Provide the [x, y] coordinate of the cell's center where the given text is located.  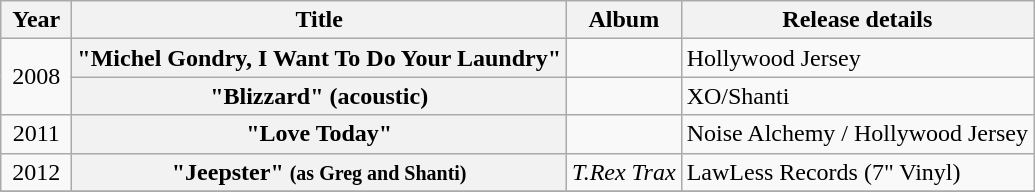
Release details [857, 20]
Hollywood Jersey [857, 58]
T.Rex Trax [624, 172]
2012 [36, 172]
"Jeepster" (as Greg and Shanti) [320, 172]
Title [320, 20]
Album [624, 20]
Noise Alchemy / Hollywood Jersey [857, 134]
XO/Shanti [857, 96]
Year [36, 20]
LawLess Records (7" Vinyl) [857, 172]
"Love Today" [320, 134]
2008 [36, 77]
"Michel Gondry, I Want To Do Your Laundry" [320, 58]
2011 [36, 134]
"Blizzard" (acoustic) [320, 96]
